Find where the given text appears and provide that cell's center as (x, y) coordinate. 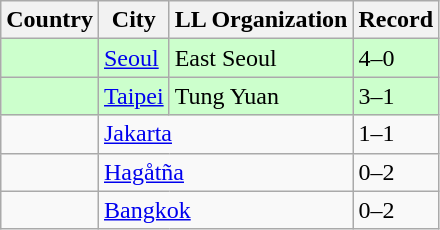
Taipei (134, 96)
LL Organization (261, 20)
1–1 (396, 134)
4–0 (396, 58)
3–1 (396, 96)
Bangkok (225, 210)
Hagåtña (225, 172)
Tung Yuan (261, 96)
Seoul (134, 58)
Country (50, 20)
Jakarta (225, 134)
East Seoul (261, 58)
Record (396, 20)
City (134, 20)
